Capture the cell that displays the provided text and extract its (x, y) central coordinate. 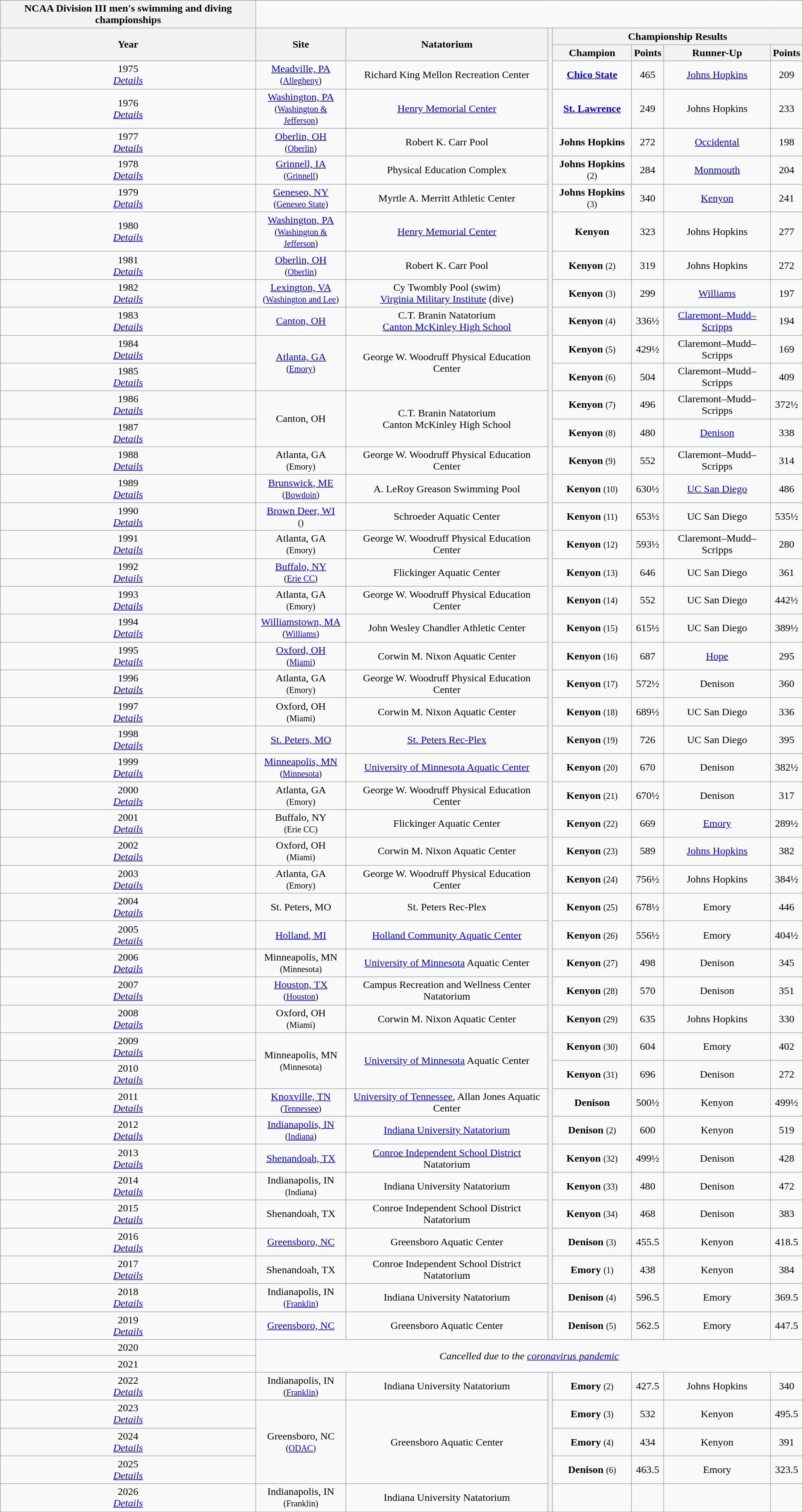
Kenyon (21) (592, 795)
2002Details (128, 852)
389½ (787, 628)
570 (648, 991)
Champion (592, 53)
289½ (787, 823)
Denison (6) (592, 1470)
Kenyon (3) (592, 293)
726 (648, 739)
687 (648, 656)
Monmouth (717, 170)
1985Details (128, 377)
1988Details (128, 461)
496 (648, 405)
Site (301, 45)
Brunswick, ME(Bowdoin) (301, 489)
1980Details (128, 232)
2009Details (128, 1046)
University of Tennessee, Allan Jones Aquatic Center (447, 1102)
169 (787, 349)
418.5 (787, 1242)
589 (648, 852)
455.5 (648, 1242)
372½ (787, 405)
Kenyon (5) (592, 349)
572½ (648, 684)
Kenyon (29) (592, 1019)
Championship Results (678, 36)
Kenyon (25) (592, 907)
1982Details (128, 293)
Grinnell, IA (Grinnell) (301, 170)
498 (648, 963)
197 (787, 293)
438 (648, 1270)
Brown Deer, WI() (301, 516)
429½ (648, 349)
Kenyon (13) (592, 572)
Emory (4) (592, 1442)
Williamstown, MA(Williams) (301, 628)
2001Details (128, 823)
Emory (3) (592, 1414)
Lexington, VA(Washington and Lee) (301, 293)
2017Details (128, 1270)
Kenyon (19) (592, 739)
382½ (787, 768)
1983Details (128, 321)
1993Details (128, 600)
Geneseo, NY(Geneseo State) (301, 198)
Kenyon (9) (592, 461)
John Wesley Chandler Athletic Center (447, 628)
Richard King Mellon Recreation Center (447, 75)
Natatorium (447, 45)
Kenyon (8) (592, 433)
Holland, MI (301, 935)
395 (787, 739)
2024Details (128, 1442)
Kenyon (11) (592, 516)
2026Details (128, 1497)
Emory (2) (592, 1386)
249 (648, 108)
241 (787, 198)
Kenyon (2) (592, 265)
Runner-Up (717, 53)
2020 (128, 1348)
Denison (5) (592, 1326)
NCAA Division III men's swimming and diving championships (128, 15)
Kenyon (17) (592, 684)
Kenyon (23) (592, 852)
646 (648, 572)
323 (648, 232)
604 (648, 1046)
442½ (787, 600)
446 (787, 907)
556½ (648, 935)
500½ (648, 1102)
2011Details (128, 1102)
678½ (648, 907)
Johns Hopkins (2) (592, 170)
2000Details (128, 795)
1987Details (128, 433)
317 (787, 795)
382 (787, 852)
A. LeRoy Greason Swimming Pool (447, 489)
2012Details (128, 1130)
670 (648, 768)
Campus Recreation and Wellness Center Natatorium (447, 991)
Kenyon (34) (592, 1214)
1989Details (128, 489)
1994Details (128, 628)
Kenyon (14) (592, 600)
434 (648, 1442)
562.5 (648, 1326)
2016Details (128, 1242)
1997Details (128, 712)
Kenyon (33) (592, 1186)
Kenyon (18) (592, 712)
1977Details (128, 142)
361 (787, 572)
Kenyon (26) (592, 935)
Kenyon (16) (592, 656)
463.5 (648, 1470)
696 (648, 1075)
756½ (648, 879)
670½ (648, 795)
486 (787, 489)
535½ (787, 516)
Kenyon (10) (592, 489)
2019Details (128, 1326)
2003Details (128, 879)
630½ (648, 489)
384½ (787, 879)
338 (787, 433)
277 (787, 232)
1990Details (128, 516)
Kenyon (12) (592, 545)
391 (787, 1442)
194 (787, 321)
Physical Education Complex (447, 170)
Kenyon (31) (592, 1075)
Occidental (717, 142)
2025Details (128, 1470)
Kenyon (6) (592, 377)
345 (787, 963)
369.5 (787, 1298)
Kenyon (22) (592, 823)
Williams (717, 293)
409 (787, 377)
360 (787, 684)
Hope (717, 656)
2022Details (128, 1386)
635 (648, 1019)
468 (648, 1214)
Year (128, 45)
Kenyon (27) (592, 963)
336½ (648, 321)
1996Details (128, 684)
Cy Twombly Pool (swim)Virginia Military Institute (dive) (447, 293)
689½ (648, 712)
Meadville, PA(Allegheny) (301, 75)
2006Details (128, 963)
Denison (2) (592, 1130)
330 (787, 1019)
2014Details (128, 1186)
2004Details (128, 907)
Holland Community Aquatic Center (447, 935)
1986Details (128, 405)
404½ (787, 935)
669 (648, 823)
427.5 (648, 1386)
2021 (128, 1364)
1991Details (128, 545)
2010Details (128, 1075)
1979Details (128, 198)
600 (648, 1130)
532 (648, 1414)
323.5 (787, 1470)
284 (648, 170)
Houston, TX(Houston) (301, 991)
Kenyon (15) (592, 628)
Denison (3) (592, 1242)
2018Details (128, 1298)
Greensboro, NC(ODAC) (301, 1442)
2005Details (128, 935)
Myrtle A. Merritt Athletic Center (447, 198)
351 (787, 991)
1978Details (128, 170)
2007Details (128, 991)
1998Details (128, 739)
1984Details (128, 349)
1992Details (128, 572)
Kenyon (4) (592, 321)
Kenyon (7) (592, 405)
519 (787, 1130)
402 (787, 1046)
653½ (648, 516)
615½ (648, 628)
St. Lawrence (592, 108)
Kenyon (24) (592, 879)
1999Details (128, 768)
Knoxville, TN(Tennessee) (301, 1102)
295 (787, 656)
2023Details (128, 1414)
383 (787, 1214)
504 (648, 377)
Schroeder Aquatic Center (447, 516)
428 (787, 1158)
472 (787, 1186)
447.5 (787, 1326)
299 (648, 293)
1975Details (128, 75)
Kenyon (32) (592, 1158)
336 (787, 712)
198 (787, 142)
Chico State (592, 75)
465 (648, 75)
Emory (1) (592, 1270)
384 (787, 1270)
314 (787, 461)
1981Details (128, 265)
1995Details (128, 656)
Kenyon (28) (592, 991)
Johns Hopkins (3) (592, 198)
Cancelled due to the coronavirus pandemic (529, 1356)
209 (787, 75)
593½ (648, 545)
280 (787, 545)
Kenyon (20) (592, 768)
495.5 (787, 1414)
2008Details (128, 1019)
Denison (4) (592, 1298)
Kenyon (30) (592, 1046)
1976Details (128, 108)
204 (787, 170)
596.5 (648, 1298)
319 (648, 265)
233 (787, 108)
2013Details (128, 1158)
2015Details (128, 1214)
